Search for the cell housing the specified text and yield its (X, Y) center coordinate. 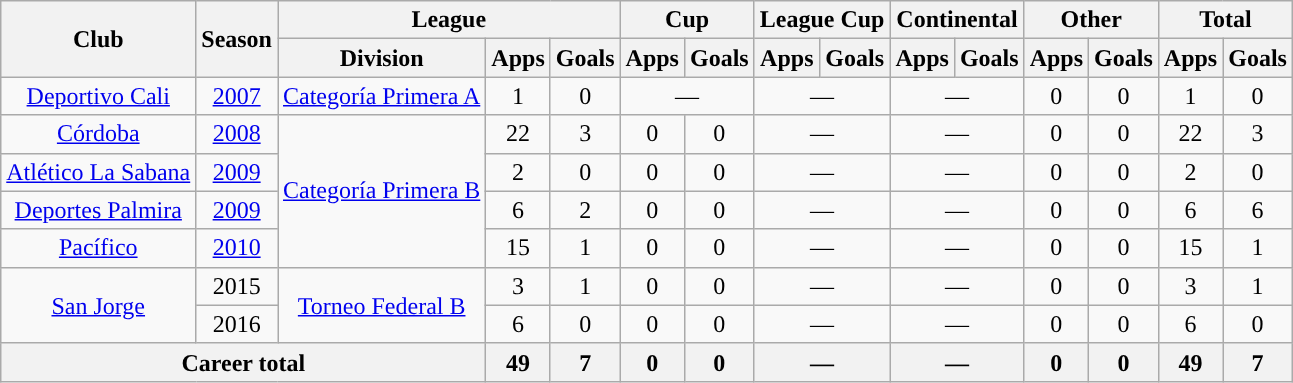
Career total (244, 362)
Torneo Federal B (382, 305)
2015 (237, 286)
Deportes Palmira (98, 210)
Total (1225, 20)
Continental (957, 20)
League Cup (822, 20)
League (450, 20)
Club (98, 39)
Cup (687, 20)
2007 (237, 96)
Categoría Primera A (382, 96)
Deportivo Cali (98, 96)
2016 (237, 324)
Categoría Primera B (382, 191)
Pacífico (98, 248)
Season (237, 39)
2008 (237, 134)
Córdoba (98, 134)
Other (1091, 20)
Division (382, 58)
Atlético La Sabana (98, 172)
2010 (237, 248)
San Jorge (98, 305)
